Output the [X, Y] coordinate of the center of the cell containing the given text.  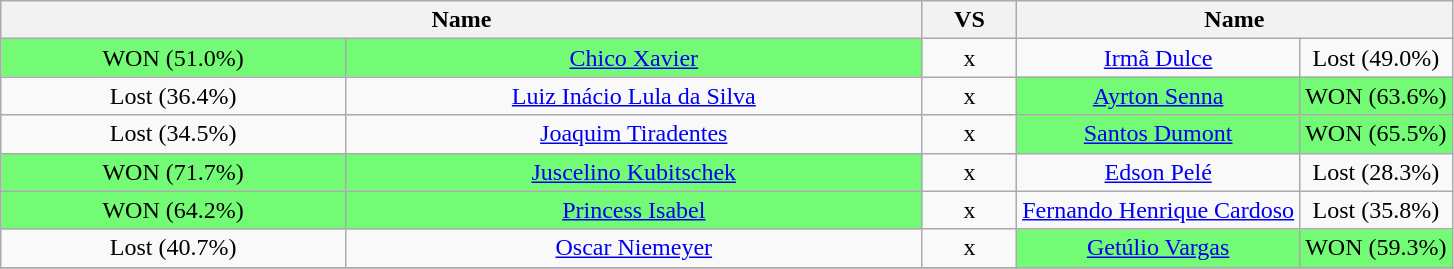
WON (51.0%) [174, 58]
Irmã Dulce [1158, 58]
Juscelino Kubitschek [634, 172]
WON (63.6%) [1376, 96]
WON (64.2%) [174, 210]
WON (65.5%) [1376, 134]
Princess Isabel [634, 210]
Edson Pelé [1158, 172]
Chico Xavier [634, 58]
Lost (35.8%) [1376, 210]
Joaquim Tiradentes [634, 134]
Santos Dumont [1158, 134]
Lost (34.5%) [174, 134]
Oscar Niemeyer [634, 248]
Fernando Henrique Cardoso [1158, 210]
Lost (49.0%) [1376, 58]
Getúlio Vargas [1158, 248]
Luiz Inácio Lula da Silva [634, 96]
WON (71.7%) [174, 172]
Lost (36.4%) [174, 96]
Lost (40.7%) [174, 248]
Ayrton Senna [1158, 96]
Lost (28.3%) [1376, 172]
WON (59.3%) [1376, 248]
VS [969, 20]
